Locate the cell with the specified text and output its [X, Y] center coordinate. 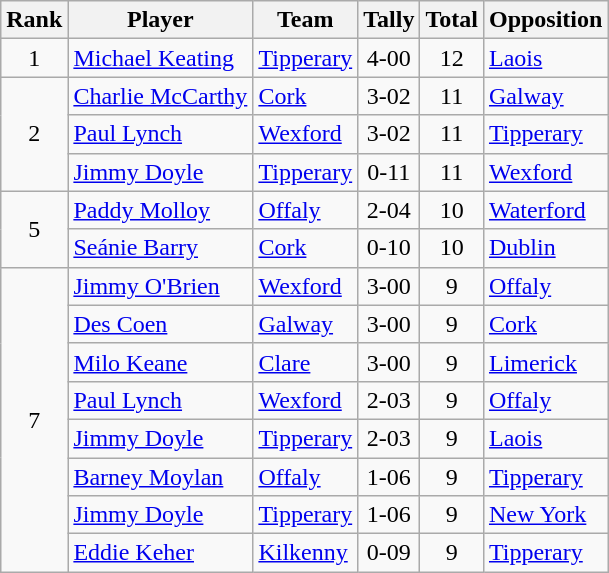
Des Coen [160, 324]
0-09 [389, 553]
Waterford [545, 210]
Seánie Barry [160, 248]
Dublin [545, 248]
Team [306, 20]
Limerick [545, 362]
Jimmy O'Brien [160, 286]
Opposition [545, 20]
Kilkenny [306, 553]
Paddy Molloy [160, 210]
Tally [389, 20]
Total [452, 20]
Player [160, 20]
Clare [306, 362]
0-11 [389, 172]
Eddie Keher [160, 553]
Barney Moylan [160, 477]
7 [34, 419]
12 [452, 58]
2 [34, 134]
1 [34, 58]
4-00 [389, 58]
Rank [34, 20]
2-04 [389, 210]
New York [545, 515]
Michael Keating [160, 58]
0-10 [389, 248]
Charlie McCarthy [160, 96]
Milo Keane [160, 362]
5 [34, 229]
